For the text-containing cell, return its midpoint in (X, Y) coordinate format. 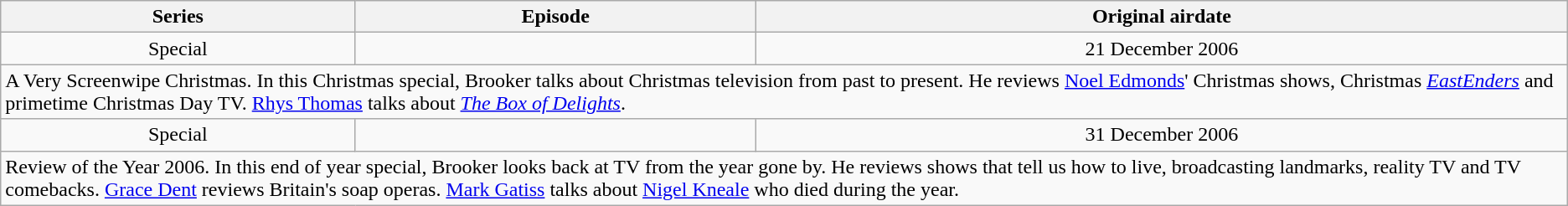
Series (178, 17)
31 December 2006 (1163, 135)
Original airdate (1163, 17)
Episode (556, 17)
21 December 2006 (1163, 49)
